Provide the (X, Y) coordinate of the cell's center where the given text is located.  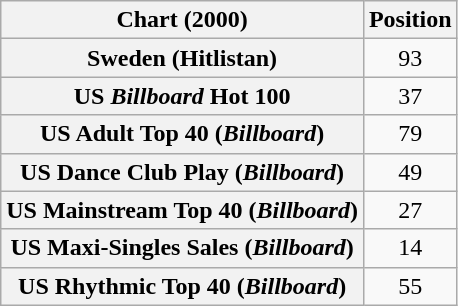
Position (410, 20)
US Rhythmic Top 40 (Billboard) (182, 286)
US Maxi-Singles Sales (Billboard) (182, 248)
79 (410, 134)
US Dance Club Play (Billboard) (182, 172)
55 (410, 286)
37 (410, 96)
Sweden (Hitlistan) (182, 58)
US Mainstream Top 40 (Billboard) (182, 210)
49 (410, 172)
Chart (2000) (182, 20)
US Adult Top 40 (Billboard) (182, 134)
93 (410, 58)
14 (410, 248)
US Billboard Hot 100 (182, 96)
27 (410, 210)
